From the cell containing the given text, extract its center point as (x, y) coordinate. 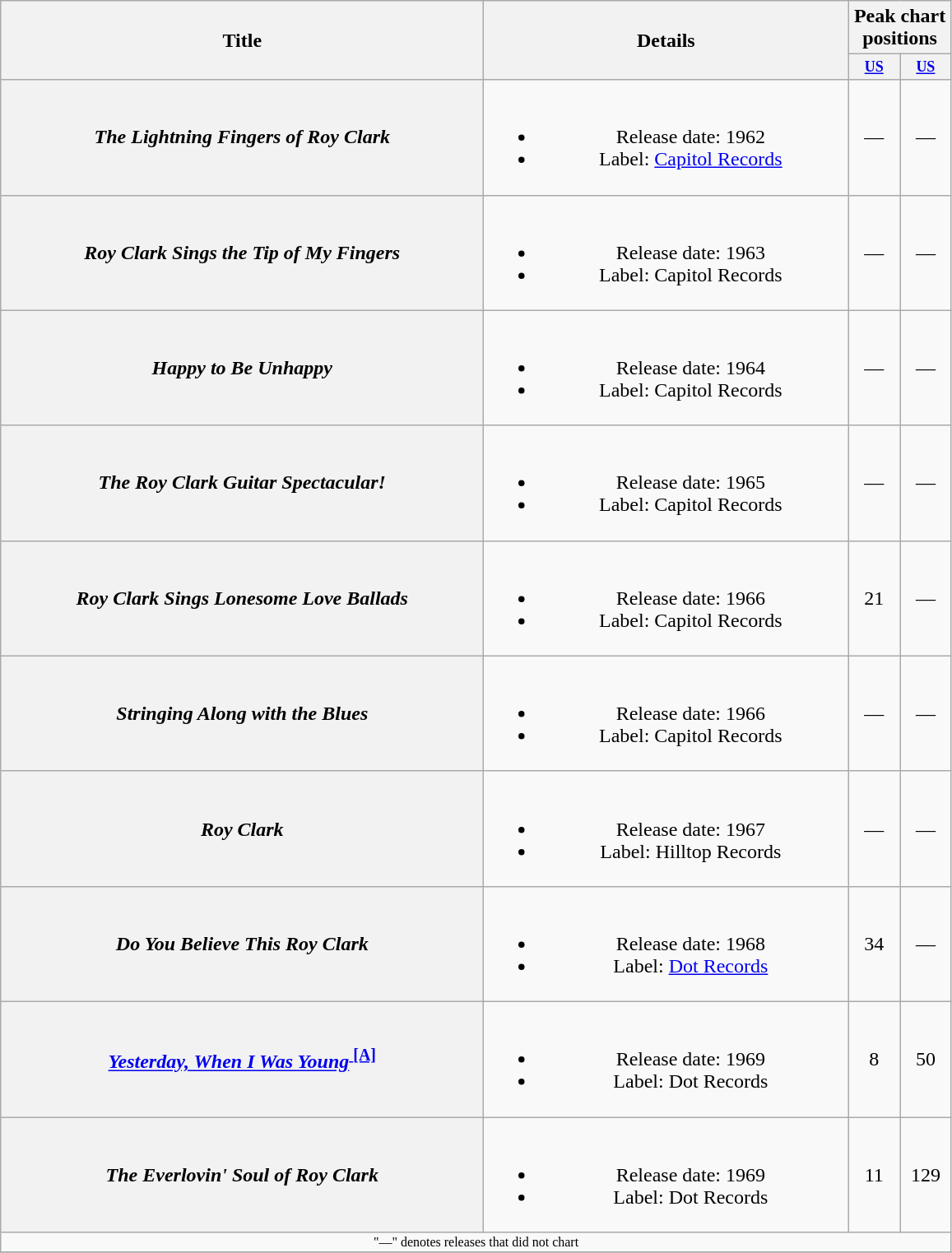
Roy Clark Sings Lonesome Love Ballads (242, 598)
The Roy Clark Guitar Spectacular! (242, 483)
21 (874, 598)
Roy Clark Sings the Tip of My Fingers (242, 253)
Stringing Along with the Blues (242, 713)
Roy Clark (242, 828)
Release date: 1964Label: Capitol Records (666, 368)
The Lightning Fingers of Roy Clark (242, 137)
"—" denotes releases that did not chart (476, 1242)
Release date: 1965Label: Capitol Records (666, 483)
129 (926, 1175)
Release date: 1968Label: Dot Records (666, 944)
The Everlovin' Soul of Roy Clark (242, 1175)
Details (666, 40)
34 (874, 944)
8 (874, 1059)
Release date: 1963Label: Capitol Records (666, 253)
Happy to Be Unhappy (242, 368)
11 (874, 1175)
Title (242, 40)
Do You Believe This Roy Clark (242, 944)
Release date: 1967Label: Hilltop Records (666, 828)
Yesterday, When I Was Young [A] (242, 1059)
Peak chartpositions (900, 28)
50 (926, 1059)
Release date: 1962Label: Capitol Records (666, 137)
